Capture the cell that displays the provided text and extract its (X, Y) central coordinate. 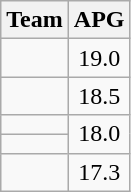
18.5 (99, 96)
17.3 (99, 172)
19.0 (99, 58)
18.0 (99, 134)
Team (35, 20)
APG (99, 20)
